Output the (X, Y) coordinate of the center of the cell containing the given text.  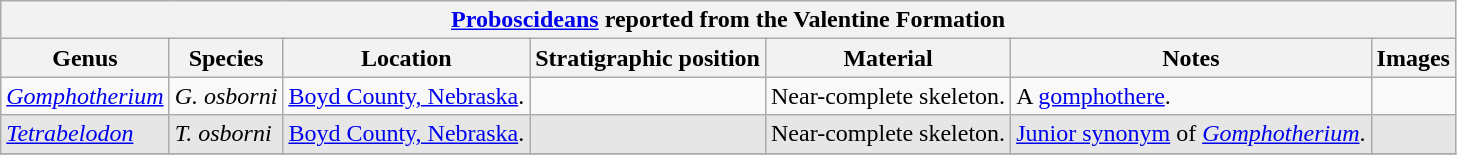
Stratigraphic position (648, 58)
Tetrabelodon (85, 134)
Gomphotherium (85, 96)
Images (1413, 58)
Genus (85, 58)
Location (406, 58)
Proboscideans reported from the Valentine Formation (728, 20)
Species (226, 58)
G. osborni (226, 96)
A gomphothere. (1191, 96)
Material (888, 58)
T. osborni (226, 134)
Junior synonym of Gomphotherium. (1191, 134)
Notes (1191, 58)
